Detect which cell encompasses the target text, then output its [x, y] center coordinate. 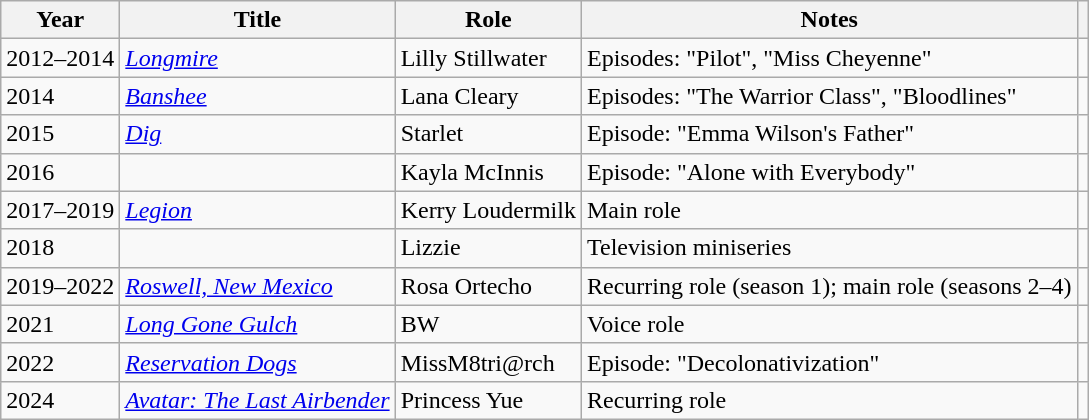
2016 [60, 172]
Role [488, 20]
Longmire [258, 58]
2019–2022 [60, 286]
Kayla McInnis [488, 172]
Episodes: "The Warrior Class", "Bloodlines" [829, 96]
Kerry Loudermilk [488, 210]
Voice role [829, 324]
Rosa Ortecho [488, 286]
Episode: "Emma Wilson's Father" [829, 134]
BW [488, 324]
Television miniseries [829, 248]
Lilly Stillwater [488, 58]
2014 [60, 96]
Long Gone Gulch [258, 324]
MissM8tri@rch [488, 362]
2024 [60, 400]
2022 [60, 362]
Recurring role (season 1); main role (seasons 2–4) [829, 286]
Legion [258, 210]
Banshee [258, 96]
Episode: "Decolonativization" [829, 362]
Year [60, 20]
2012–2014 [60, 58]
2018 [60, 248]
Notes [829, 20]
Starlet [488, 134]
Episodes: "Pilot", "Miss Cheyenne" [829, 58]
2017–2019 [60, 210]
Lizzie [488, 248]
Avatar: The Last Airbender [258, 400]
Title [258, 20]
Reservation Dogs [258, 362]
Roswell, New Mexico [258, 286]
Main role [829, 210]
Dig [258, 134]
Recurring role [829, 400]
2015 [60, 134]
Princess Yue [488, 400]
2021 [60, 324]
Episode: "Alone with Everybody" [829, 172]
Lana Cleary [488, 96]
